Provide the [X, Y] coordinate of the cell's center where the given text is located.  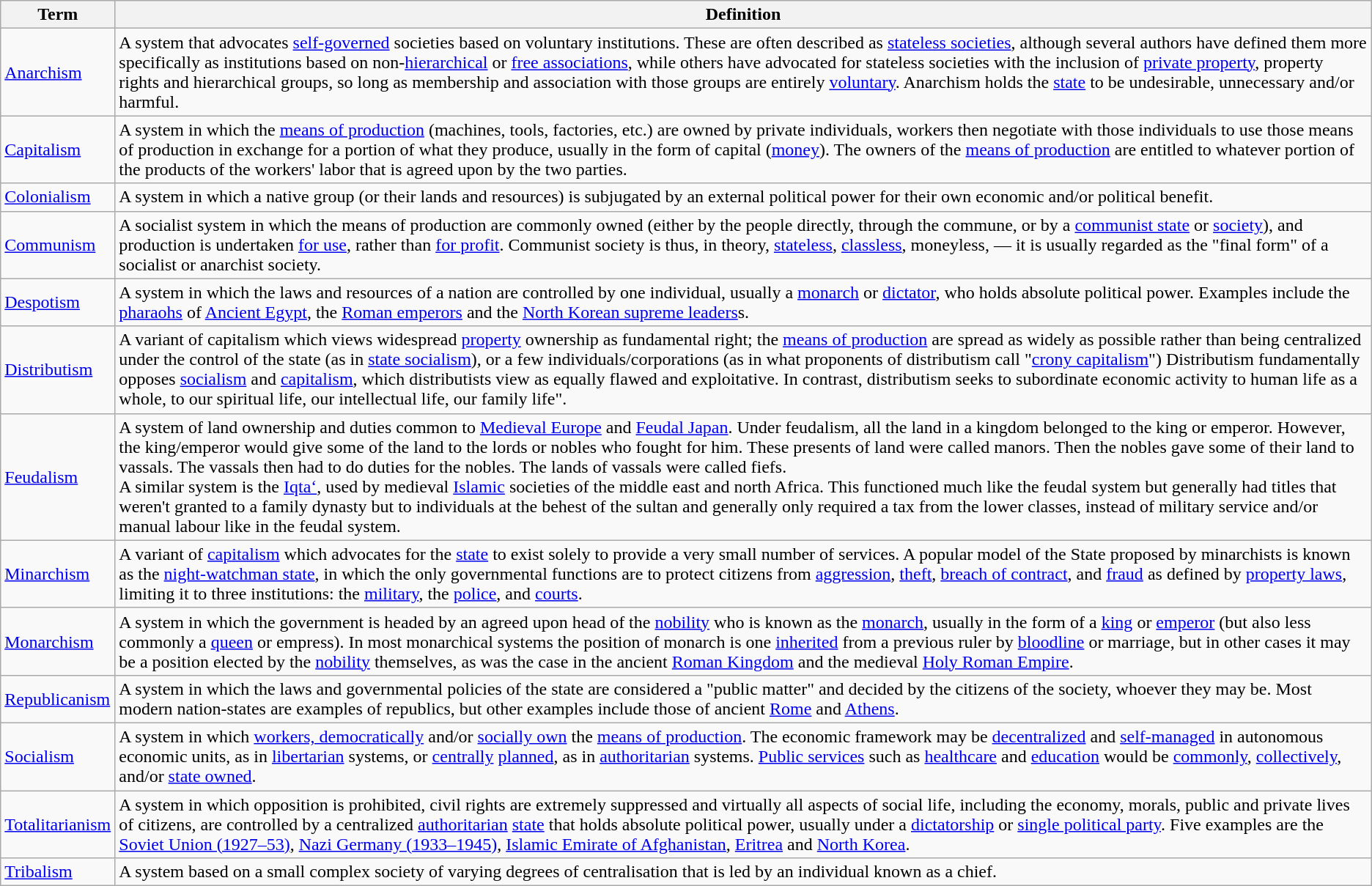
Anarchism [58, 72]
Tribalism [58, 872]
Capitalism [58, 149]
Republicanism [58, 699]
Monarchism [58, 641]
A system based on a small complex society of varying degrees of centralisation that is led by an individual known as a chief. [743, 872]
Colonialism [58, 197]
Communism [58, 245]
Term [58, 15]
Totalitarianism [58, 824]
Socialism [58, 756]
Feudalism [58, 476]
Despotism [58, 302]
Definition [743, 15]
Minarchism [58, 574]
Distributism [58, 369]
